Identify which cell holds the provided text, then report its (x, y) central coordinate. 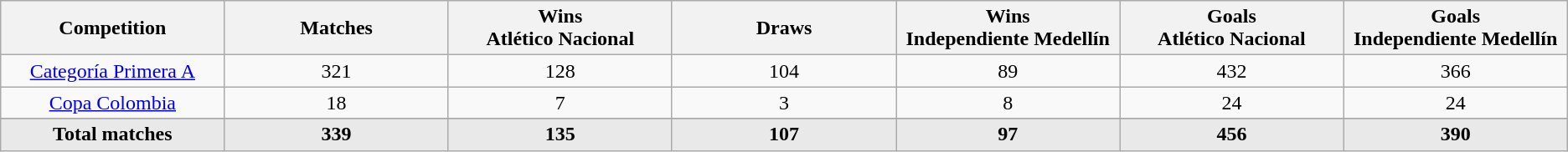
WinsIndependiente Medellín (1008, 28)
Categoría Primera A (112, 71)
366 (1456, 71)
104 (784, 71)
89 (1008, 71)
18 (337, 103)
390 (1456, 134)
432 (1231, 71)
Matches (337, 28)
WinsAtlético Nacional (560, 28)
135 (560, 134)
8 (1008, 103)
Total matches (112, 134)
7 (560, 103)
456 (1231, 134)
107 (784, 134)
Draws (784, 28)
97 (1008, 134)
339 (337, 134)
Competition (112, 28)
Copa Colombia (112, 103)
GoalsAtlético Nacional (1231, 28)
321 (337, 71)
GoalsIndependiente Medellín (1456, 28)
128 (560, 71)
3 (784, 103)
